Return [X, Y] of the center of cell containing provided text 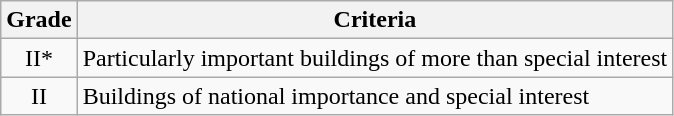
Particularly important buildings of more than special interest [375, 58]
II* [39, 58]
Criteria [375, 20]
Buildings of national importance and special interest [375, 96]
Grade [39, 20]
II [39, 96]
